For the text-containing cell, return its midpoint in [X, Y] coordinate format. 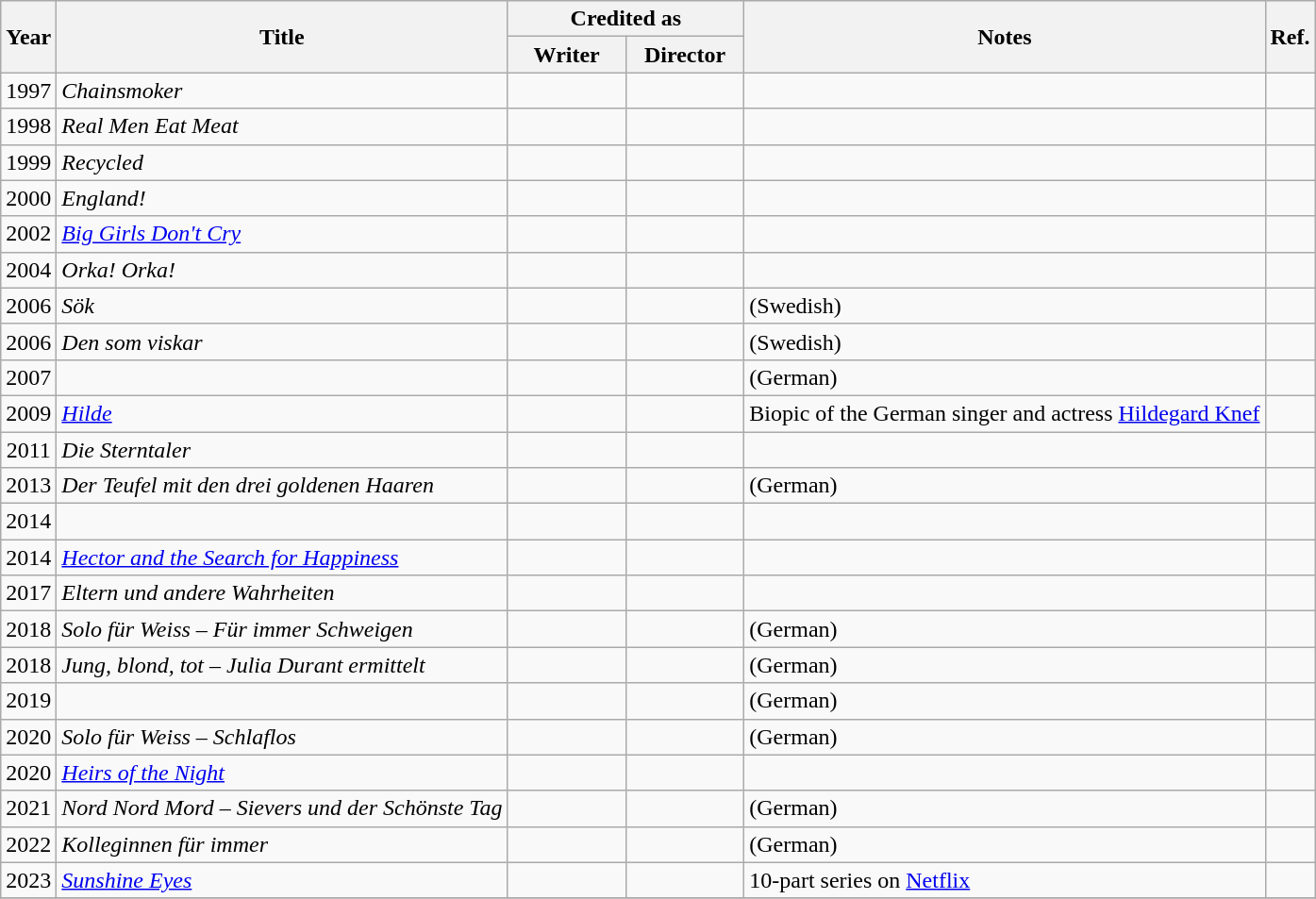
Den som viskar [282, 341]
Big Girls Don't Cry [282, 234]
Orka! Orka! [282, 270]
2022 [28, 844]
Die Sterntaler [282, 450]
Jung, blond, tot – Julia Durant ermittelt [282, 665]
2013 [28, 486]
Nord Nord Mord – Sievers und der Schönste Tag [282, 808]
Biopic of the German singer and actress Hildegard Knef [1005, 413]
1999 [28, 162]
Real Men Eat Meat [282, 126]
Der Teufel mit den drei goldenen Haaren [282, 486]
2009 [28, 413]
Sök [282, 306]
Hilde [282, 413]
Notes [1005, 37]
2011 [28, 450]
Writer [566, 55]
2004 [28, 270]
1997 [28, 91]
Title [282, 37]
Sunshine Eyes [282, 880]
2021 [28, 808]
10-part series on Netflix [1005, 880]
2023 [28, 880]
Chainsmoker [282, 91]
Credited as [626, 19]
Year [28, 37]
England! [282, 198]
2000 [28, 198]
Solo für Weiss – Schlaflos [282, 737]
2002 [28, 234]
2019 [28, 701]
Eltern und andere Wahrheiten [282, 593]
Solo für Weiss – Für immer Schweigen [282, 629]
Recycled [282, 162]
Heirs of the Night [282, 773]
Director [685, 55]
Ref. [1291, 37]
1998 [28, 126]
2007 [28, 377]
Kolleginnen für immer [282, 844]
2017 [28, 593]
Hector and the Search for Happiness [282, 558]
